Locate the cell with the specified text and output its [X, Y] center coordinate. 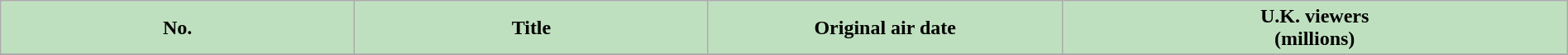
Original air date [885, 28]
U.K. viewers(millions) [1315, 28]
Title [532, 28]
No. [178, 28]
